Return [X, Y] of the center of cell containing provided text 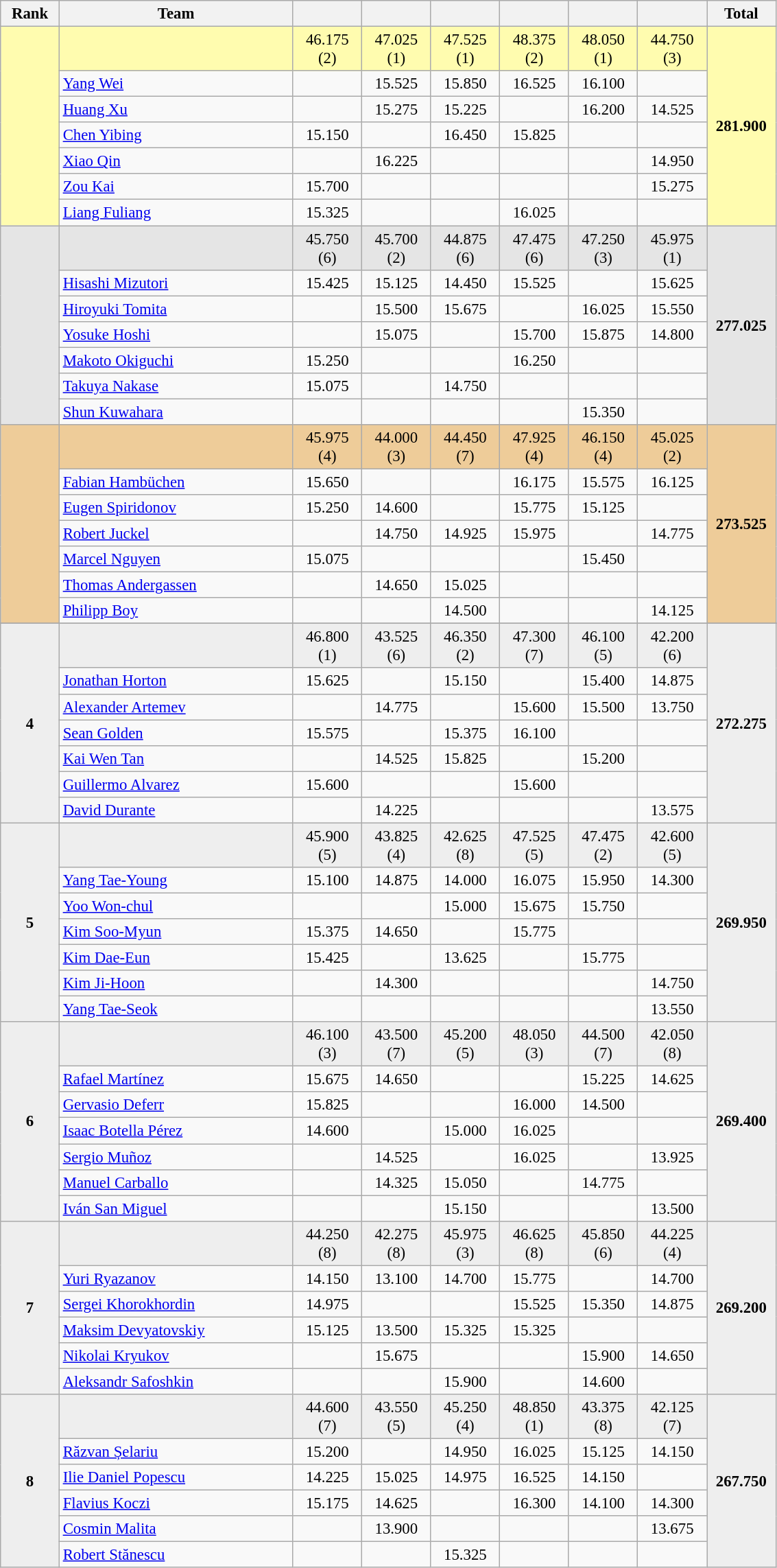
16.300 [535, 1503]
6 [30, 1121]
43.825 (4) [396, 845]
Gervasio Deferr [176, 1105]
45.975 (3) [465, 1243]
16.175 [535, 482]
42.125 (7) [672, 1416]
46.350 (2) [465, 646]
13.675 [672, 1529]
Sergei Khorokhordin [176, 1304]
Shun Kuwahara [176, 412]
44.875 (6) [465, 248]
44.500 (7) [603, 1044]
47.525 (1) [465, 49]
15.050 [465, 1182]
43.525 (6) [396, 646]
43.550 (5) [396, 1416]
46.800 (1) [328, 646]
42.050 (8) [672, 1044]
267.750 [741, 1481]
Răzvan Șelariu [176, 1452]
47.475 (2) [603, 845]
15.950 [603, 880]
48.375 (2) [535, 49]
44.450 (7) [465, 447]
Robert Juckel [176, 534]
15.850 [465, 84]
Yuri Ryazanov [176, 1278]
8 [30, 1481]
Thomas Andergassen [176, 585]
Yang Tae-Young [176, 880]
15.550 [672, 309]
43.375 (8) [603, 1416]
Xiao Qin [176, 161]
269.950 [741, 922]
14.325 [396, 1182]
Huang Xu [176, 110]
Guillermo Alvarez [176, 784]
45.975 (4) [328, 447]
David Durante [176, 810]
15.400 [603, 681]
Kai Wen Tan [176, 758]
Philipp Boy [176, 611]
13.750 [672, 707]
15.975 [535, 534]
16.000 [535, 1105]
16.125 [672, 482]
16.250 [535, 360]
13.925 [672, 1157]
47.925 (4) [535, 447]
14.000 [465, 880]
45.025 (2) [672, 447]
45.975 (1) [672, 248]
45.700 (2) [396, 248]
Fabian Hambüchen [176, 482]
7 [30, 1308]
47.250 (3) [603, 248]
Maksim Devyatovskiy [176, 1330]
Cosmin Malita [176, 1529]
281.900 [741, 126]
47.300 (7) [535, 646]
45.250 (4) [465, 1416]
13.575 [672, 810]
14.100 [603, 1503]
Yoo Won-chul [176, 906]
48.850 (1) [535, 1416]
Chen Yibing [176, 135]
15.450 [603, 559]
48.050 (3) [535, 1044]
Isaac Botella Pérez [176, 1131]
Robert Stănescu [176, 1555]
15.650 [328, 482]
Yang Wei [176, 84]
16.225 [396, 161]
Sergio Muñoz [176, 1157]
48.050 (1) [603, 49]
Marcel Nguyen [176, 559]
14.925 [465, 534]
Zou Kai [176, 187]
46.100 (3) [328, 1044]
13.100 [396, 1278]
Sean Golden [176, 733]
269.400 [741, 1121]
46.100 (5) [603, 646]
14.800 [672, 334]
46.625 (8) [535, 1243]
44.000 (3) [396, 447]
15.875 [603, 334]
43.500 (7) [396, 1044]
13.625 [465, 958]
44.225 (4) [672, 1243]
269.200 [741, 1308]
Yosuke Hoshi [176, 334]
46.150 (4) [603, 447]
Yang Tae-Seok [176, 1009]
Rafael Martínez [176, 1079]
14.450 [465, 283]
Ilie Daniel Popescu [176, 1477]
44.750 (3) [672, 49]
Takuya Nakase [176, 386]
Rank [30, 14]
Nikolai Kryukov [176, 1356]
45.750 (6) [328, 248]
Liang Fuliang [176, 213]
Kim Dae-Eun [176, 958]
Kim Ji-Hoon [176, 983]
Jonathan Horton [176, 681]
272.275 [741, 723]
Hisashi Mizutori [176, 283]
Flavius Koczi [176, 1503]
45.900 (5) [328, 845]
Makoto Okiguchi [176, 360]
16.450 [465, 135]
42.625 (8) [465, 845]
45.200 (5) [465, 1044]
Manuel Carballo [176, 1182]
13.900 [396, 1529]
14.125 [672, 611]
Team [176, 14]
42.275 (8) [396, 1243]
16.200 [603, 110]
277.025 [741, 325]
15.750 [603, 906]
4 [30, 723]
47.025 (1) [396, 49]
47.525 (5) [535, 845]
44.250 (8) [328, 1243]
Iván San Miguel [176, 1208]
15.175 [328, 1503]
15.100 [328, 880]
Total [741, 14]
Aleksandr Safoshkin [176, 1381]
42.200 (6) [672, 646]
Kim Soo-Myun [176, 932]
Alexander Artemev [176, 707]
44.600 (7) [328, 1416]
45.850 (6) [603, 1243]
Eugen Spiridonov [176, 508]
42.600 (5) [672, 845]
5 [30, 922]
46.175 (2) [328, 49]
Hiroyuki Tomita [176, 309]
13.550 [672, 1009]
273.525 [741, 524]
16.075 [535, 880]
47.475 (6) [535, 248]
